Search for the cell housing the specified text and yield its (X, Y) center coordinate. 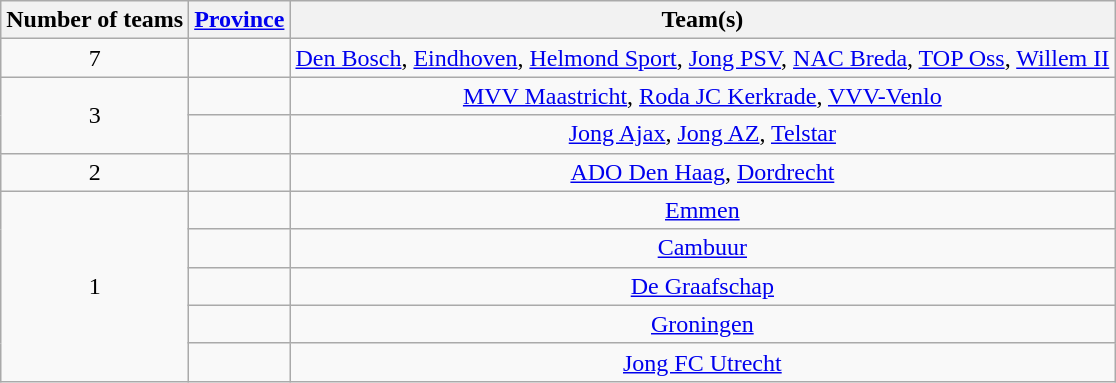
Jong FC Utrecht (702, 362)
Team(s) (702, 20)
Emmen (702, 210)
1 (95, 286)
2 (95, 172)
Cambuur (702, 248)
3 (95, 115)
Province (240, 20)
Den Bosch, Eindhoven, Helmond Sport, Jong PSV, NAC Breda, TOP Oss, Willem II (702, 58)
Number of teams (95, 20)
Groningen (702, 324)
De Graafschap (702, 286)
Jong Ajax, Jong AZ, Telstar (702, 134)
MVV Maastricht, Roda JC Kerkrade, VVV-Venlo (702, 96)
ADO Den Haag, Dordrecht (702, 172)
7 (95, 58)
